For the text-containing cell, return its midpoint in (x, y) coordinate format. 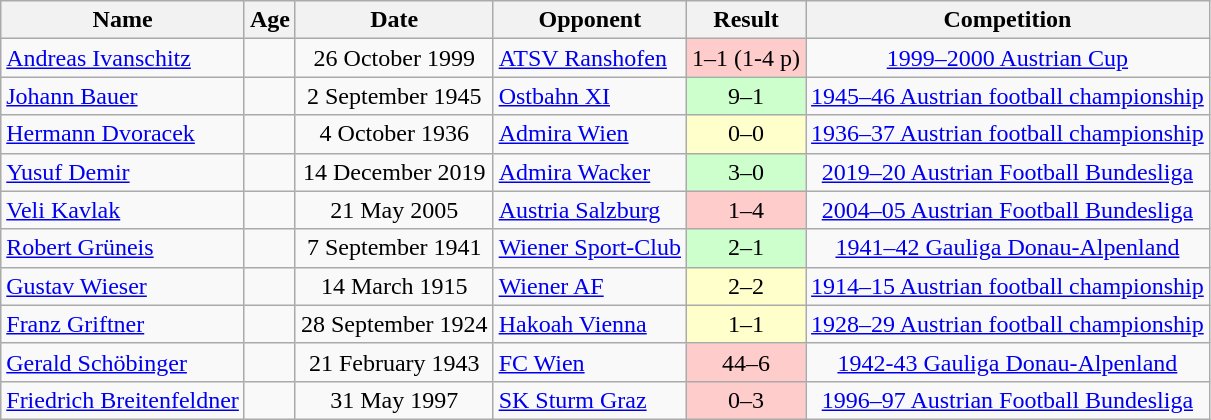
Gerald Schöbinger (123, 362)
Admira Wacker (590, 172)
ATSV Ranshofen (590, 58)
14 March 1915 (394, 286)
0–0 (746, 134)
Hermann Dvoracek (123, 134)
Veli Kavlak (123, 210)
Date (394, 20)
1945–46 Austrian football championship (1008, 96)
31 May 1997 (394, 400)
Wiener AF (590, 286)
Andreas Ivanschitz (123, 58)
Gustav Wieser (123, 286)
Ostbahn XI (590, 96)
FC Wien (590, 362)
Result (746, 20)
Hakoah Vienna (590, 324)
Friedrich Breitenfeldner (123, 400)
Age (270, 20)
44–6 (746, 362)
Yusuf Demir (123, 172)
1928–29 Austrian football championship (1008, 324)
26 October 1999 (394, 58)
7 September 1941 (394, 248)
1936–37 Austrian football championship (1008, 134)
9–1 (746, 96)
Wiener Sport-Club (590, 248)
1996–97 Austrian Football Bundesliga (1008, 400)
2–1 (746, 248)
2 September 1945 (394, 96)
Admira Wien (590, 134)
2004–05 Austrian Football Bundesliga (1008, 210)
28 September 1924 (394, 324)
Austria Salzburg (590, 210)
2–2 (746, 286)
1914–15 Austrian football championship (1008, 286)
Franz Griftner (123, 324)
0–3 (746, 400)
4 October 1936 (394, 134)
1942-43 Gauliga Donau-Alpenland (1008, 362)
SK Sturm Graz (590, 400)
Name (123, 20)
2019–20 Austrian Football Bundesliga (1008, 172)
1–4 (746, 210)
Competition (1008, 20)
1941–42 Gauliga Donau-Alpenland (1008, 248)
1–1 (746, 324)
Robert Grüneis (123, 248)
3–0 (746, 172)
21 February 1943 (394, 362)
21 May 2005 (394, 210)
1999–2000 Austrian Cup (1008, 58)
1–1 (1-4 p) (746, 58)
Johann Bauer (123, 96)
Opponent (590, 20)
14 December 2019 (394, 172)
